Provide the [x, y] coordinate of the cell's center where the given text is located.  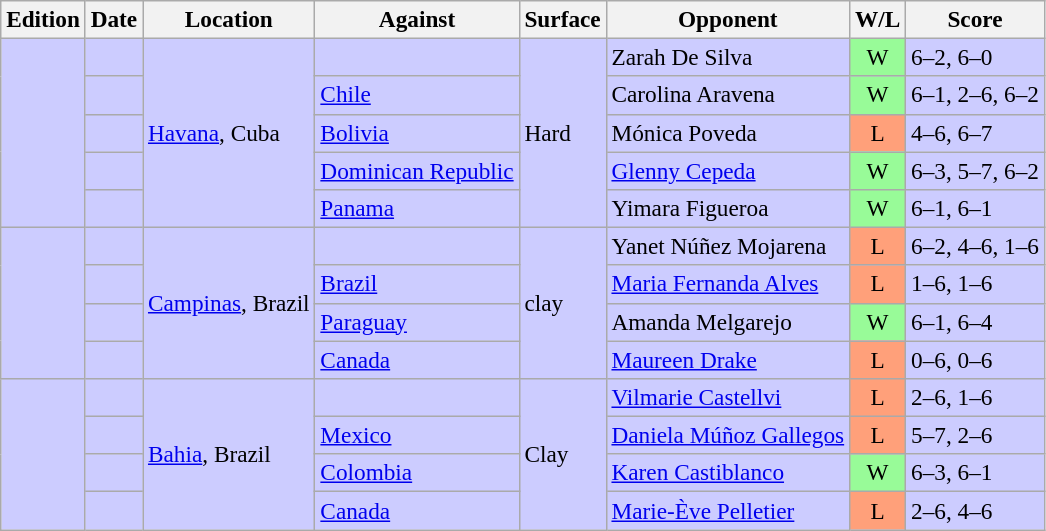
6–3, 6–1 [976, 473]
6–1, 6–1 [976, 208]
6–1, 6–4 [976, 322]
clay [562, 302]
Dominican Republic [417, 170]
Karen Castiblanco [728, 473]
Maria Fernanda Alves [728, 284]
Bahia, Brazil [229, 454]
Date [114, 19]
0–6, 0–6 [976, 359]
Hard [562, 132]
Campinas, Brazil [229, 302]
Marie-Ève Pelletier [728, 510]
Amanda Melgarejo [728, 322]
Clay [562, 454]
Daniela Múñoz Gallegos [728, 435]
Opponent [728, 19]
Panama [417, 208]
Zarah De Silva [728, 57]
5–7, 2–6 [976, 435]
6–3, 5–7, 6–2 [976, 170]
6–2, 6–0 [976, 57]
Carolina Aravena [728, 95]
Glenny Cepeda [728, 170]
Chile [417, 95]
Against [417, 19]
Location [229, 19]
Yimara Figueroa [728, 208]
6–2, 4–6, 1–6 [976, 246]
Bolivia [417, 133]
Surface [562, 19]
Edition [44, 19]
6–1, 2–6, 6–2 [976, 95]
2–6, 1–6 [976, 397]
Colombia [417, 473]
Score [976, 19]
Mexico [417, 435]
Maureen Drake [728, 359]
Paraguay [417, 322]
1–6, 1–6 [976, 284]
Yanet Núñez Mojarena [728, 246]
Havana, Cuba [229, 132]
Brazil [417, 284]
4–6, 6–7 [976, 133]
2–6, 4–6 [976, 510]
Mónica Poveda [728, 133]
Vilmarie Castellvi [728, 397]
W/L [878, 19]
